Return [X, Y] of the center of cell containing provided text 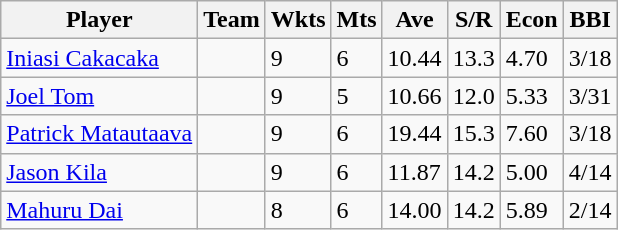
Iniasi Cakacaka [100, 58]
Jason Kila [100, 172]
8 [298, 210]
12.0 [474, 96]
Wkts [298, 20]
4/14 [590, 172]
2/14 [590, 210]
11.87 [414, 172]
BBI [590, 20]
Joel Tom [100, 96]
7.60 [532, 134]
Mahuru Dai [100, 210]
5.89 [532, 210]
5.33 [532, 96]
10.44 [414, 58]
14.00 [414, 210]
Mts [356, 20]
Econ [532, 20]
Patrick Matautaava [100, 134]
Player [100, 20]
19.44 [414, 134]
Ave [414, 20]
5 [356, 96]
S/R [474, 20]
10.66 [414, 96]
4.70 [532, 58]
5.00 [532, 172]
Team [232, 20]
3/31 [590, 96]
15.3 [474, 134]
13.3 [474, 58]
